Return the [X, Y] coordinate for the center point of the cell that contains the specified text.  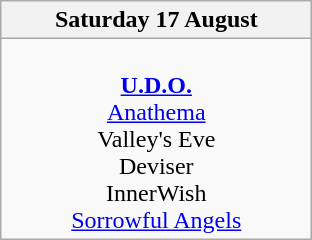
U.D.O. Anathema Valley's Eve Deviser InnerWish Sorrowful Angels [156, 139]
Saturday 17 August [156, 20]
